Scan for the cell matching the given text and deliver its (x, y) coordinate at center. 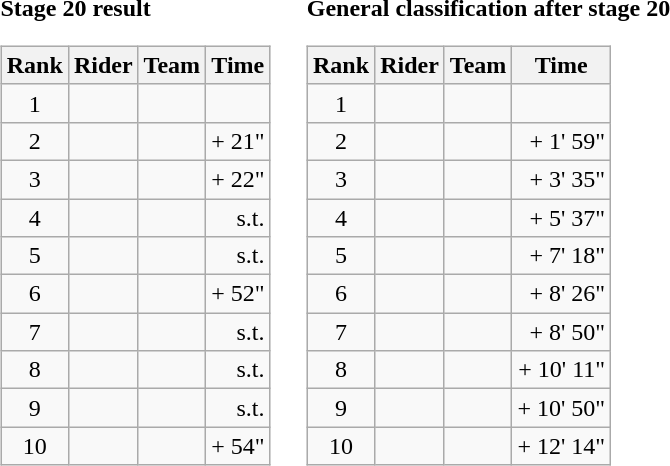
+ 1' 59" (562, 141)
+ 21" (238, 141)
+ 8' 26" (562, 294)
+ 12' 14" (562, 446)
+ 3' 35" (562, 179)
+ 54" (238, 446)
+ 7' 18" (562, 256)
+ 10' 11" (562, 370)
+ 22" (238, 179)
+ 10' 50" (562, 408)
+ 52" (238, 294)
+ 8' 50" (562, 332)
+ 5' 37" (562, 217)
